For the text-containing cell, return its midpoint in (x, y) coordinate format. 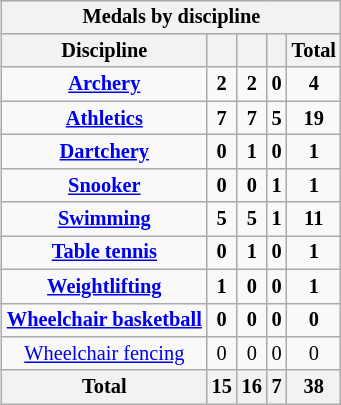
Wheelchair basketball (104, 320)
11 (314, 219)
4 (314, 84)
Dartchery (104, 152)
Table tennis (104, 253)
Archery (104, 84)
15 (222, 387)
19 (314, 118)
Discipline (104, 51)
16 (252, 387)
Wheelchair fencing (104, 354)
Athletics (104, 118)
Medals by discipline (172, 17)
38 (314, 387)
Weightlifting (104, 286)
Swimming (104, 219)
Snooker (104, 185)
